Capture the cell that displays the provided text and extract its (X, Y) central coordinate. 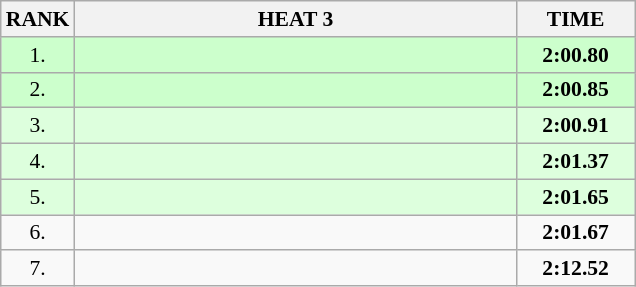
TIME (576, 19)
RANK (38, 19)
1. (38, 55)
3. (38, 126)
5. (38, 197)
6. (38, 233)
2:01.65 (576, 197)
2:00.80 (576, 55)
2:12.52 (576, 269)
2:00.91 (576, 126)
2:00.85 (576, 90)
2:01.37 (576, 162)
4. (38, 162)
7. (38, 269)
HEAT 3 (295, 19)
2. (38, 90)
2:01.67 (576, 233)
